Detect which cell encompasses the target text, then output its (X, Y) center coordinate. 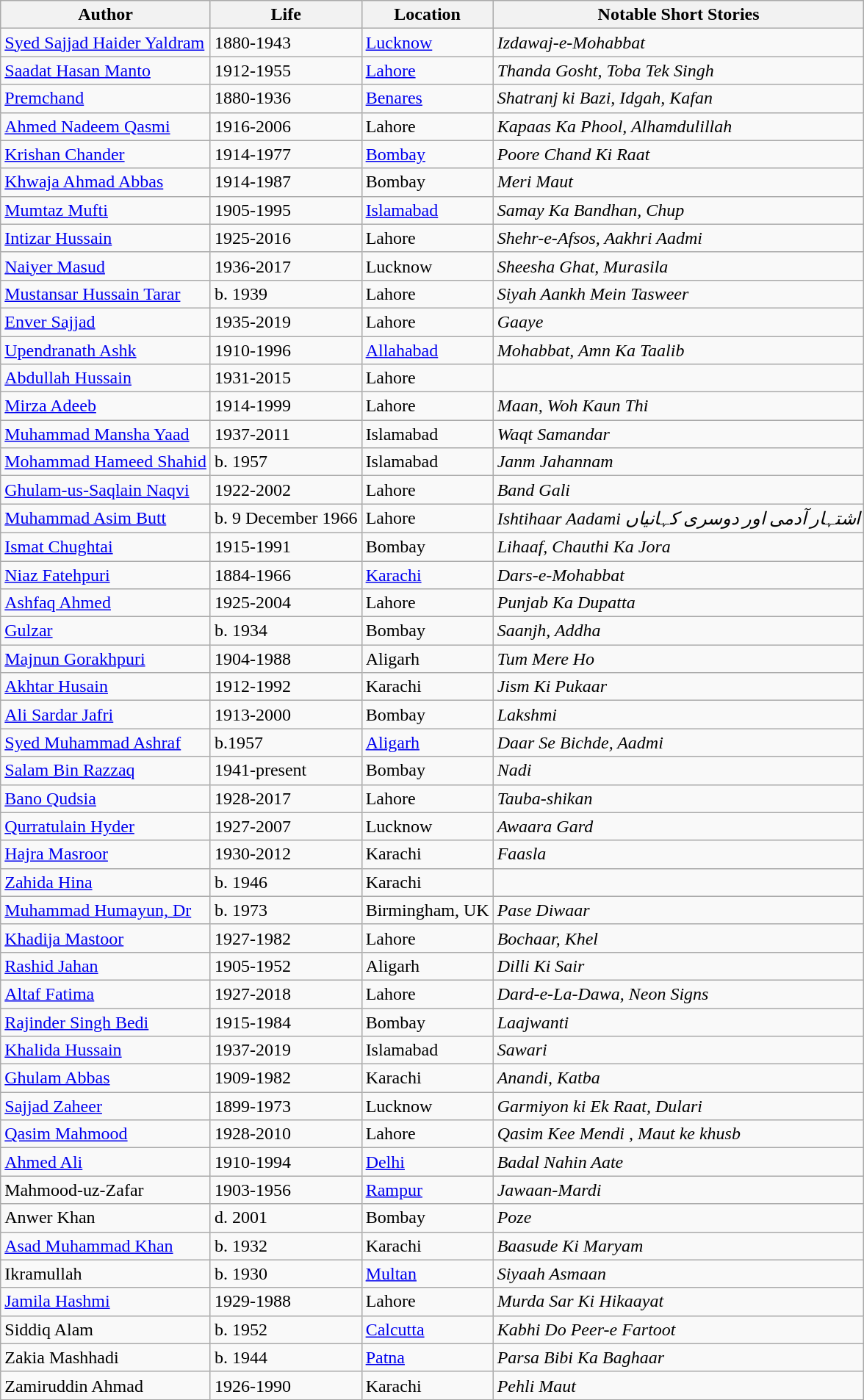
Daar Se Bichde, Aadmi (679, 743)
Gaaye (679, 322)
Lihaaf, Chauthi Ka Jora (679, 546)
Mirza Adeeb (106, 406)
Birmingham, UK (428, 910)
1912-1992 (286, 687)
Patna (428, 1357)
1915-1984 (286, 1022)
1937-2019 (286, 1050)
Tauba-shikan (679, 798)
Gulzar (106, 631)
b. 1930 (286, 1274)
1904-1988 (286, 659)
Siddiq Alam (106, 1329)
1903-1956 (286, 1190)
Niaz Fatehpuri (106, 575)
1927-2018 (286, 994)
1880-1943 (286, 43)
1922-2002 (286, 490)
Sajjad Zaheer (106, 1106)
Poze (679, 1218)
Rampur (428, 1190)
1929-1988 (286, 1302)
Badal Nahin Aate (679, 1162)
Siyaah Asmaan (679, 1274)
1928-2010 (286, 1134)
Rajinder Singh Bedi (106, 1022)
Abdullah Hussain (106, 378)
Siyah Aankh Mein Tasweer (679, 294)
Notable Short Stories (679, 15)
b. 1944 (286, 1357)
Author (106, 15)
Zahida Hina (106, 882)
1880-1936 (286, 98)
Qurratulain Hyder (106, 826)
Zakia Mashhadi (106, 1357)
1936-2017 (286, 266)
Awaara Gard (679, 826)
b. 1973 (286, 910)
Shehr-e-Afsos, Aakhri Aadmi (679, 238)
Tum Mere Ho (679, 659)
Calcutta (428, 1329)
1925-2004 (286, 603)
Dars-e-Mohabbat (679, 575)
Dard-e-La-Dawa, Neon Signs (679, 994)
1905-1952 (286, 966)
Krishan Chander (106, 154)
1941-present (286, 771)
b. 1939 (286, 294)
d. 2001 (286, 1218)
1914-1987 (286, 182)
Saanjh, Addha (679, 631)
Khadija Mastoor (106, 938)
Syed Muhammad Ashraf (106, 743)
Waqt Samandar (679, 434)
Qasim Kee Mendi , Maut ke khusb (679, 1134)
Enver Sajjad (106, 322)
Saadat Hasan Manto (106, 71)
1915-1991 (286, 546)
1914-1999 (286, 406)
Ali Sardar Jafri (106, 715)
Syed Sajjad Haider Yaldram (106, 43)
Naiyer Masud (106, 266)
Lakshmi (679, 715)
1928-2017 (286, 798)
Location (428, 15)
Benares (428, 98)
Jawaan-Mardi (679, 1190)
Mahmood-uz-Zafar (106, 1190)
Mustansar Hussain Tarar (106, 294)
Ismat Chughtai (106, 546)
Muhammad Mansha Yaad (106, 434)
Kapaas Ka Phool, Alhamdulillah (679, 126)
Salam Bin Razzaq (106, 771)
Parsa Bibi Ka Baghaar (679, 1357)
Maan, Woh Kaun Thi (679, 406)
Ghulam Abbas (106, 1078)
Punjab Ka Dupatta (679, 603)
Pase Diwaar (679, 910)
1884-1966 (286, 575)
1905-1995 (286, 210)
Jamila Hashmi (106, 1302)
b. 9 December 1966 (286, 519)
Allahabad (428, 350)
Faasla (679, 854)
b. 1946 (286, 882)
Pehli Maut (679, 1385)
1913-2000 (286, 715)
Hajra Masroor (106, 854)
Nadi (679, 771)
Multan (428, 1274)
Muhammad Asim Butt (106, 519)
Mohammad Hameed Shahid (106, 462)
Life (286, 15)
1931-2015 (286, 378)
Samay Ka Bandhan, Chup (679, 210)
Janm Jahannam (679, 462)
Ahmed Ali (106, 1162)
Zamiruddin Ahmad (106, 1385)
Sawari (679, 1050)
Jism Ki Pukaar (679, 687)
Ahmed Nadeem Qasmi (106, 126)
Ishtihaar Aadami اشتہار آدمی اور دوسری کہانیاں (679, 519)
1899-1973 (286, 1106)
b.1957 (286, 743)
Akhtar Husain (106, 687)
b. 1952 (286, 1329)
1927-1982 (286, 938)
Altaf Fatima (106, 994)
Kabhi Do Peer-e Fartoot (679, 1329)
Meri Maut (679, 182)
1914-1977 (286, 154)
b. 1957 (286, 462)
1909-1982 (286, 1078)
1912-1955 (286, 71)
Laajwanti (679, 1022)
1927-2007 (286, 826)
Murda Sar Ki Hikaayat (679, 1302)
Delhi (428, 1162)
Mumtaz Mufti (106, 210)
b. 1934 (286, 631)
Anwer Khan (106, 1218)
Ikramullah (106, 1274)
1910-1994 (286, 1162)
Thanda Gosht, Toba Tek Singh (679, 71)
Majnun Gorakhpuri (106, 659)
1937-2011 (286, 434)
Anandi, Katba (679, 1078)
Muhammad Humayun, Dr (106, 910)
Premchand (106, 98)
Khwaja Ahmad Abbas (106, 182)
b. 1932 (286, 1246)
Rashid Jahan (106, 966)
Shatranj ki Bazi, Idgah, Kafan (679, 98)
1926-1990 (286, 1385)
Ashfaq Ahmed (106, 603)
1935-2019 (286, 322)
Intizar Hussain (106, 238)
Upendranath Ashk (106, 350)
Izdawaj-e-Mohabbat (679, 43)
Band Gali (679, 490)
Asad Muhammad Khan (106, 1246)
Sheesha Ghat, Murasila (679, 266)
Bochaar, Khel (679, 938)
Bano Qudsia (106, 798)
Dilli Ki Sair (679, 966)
Ghulam-us-Saqlain Naqvi (106, 490)
Garmiyon ki Ek Raat, Dulari (679, 1106)
Mohabbat, Amn Ka Taalib (679, 350)
Poore Chand Ki Raat (679, 154)
1925-2016 (286, 238)
Baasude Ki Maryam (679, 1246)
1930-2012 (286, 854)
Khalida Hussain (106, 1050)
Qasim Mahmood (106, 1134)
1910-1996 (286, 350)
1916-2006 (286, 126)
